Return [X, Y] of the center of cell containing provided text 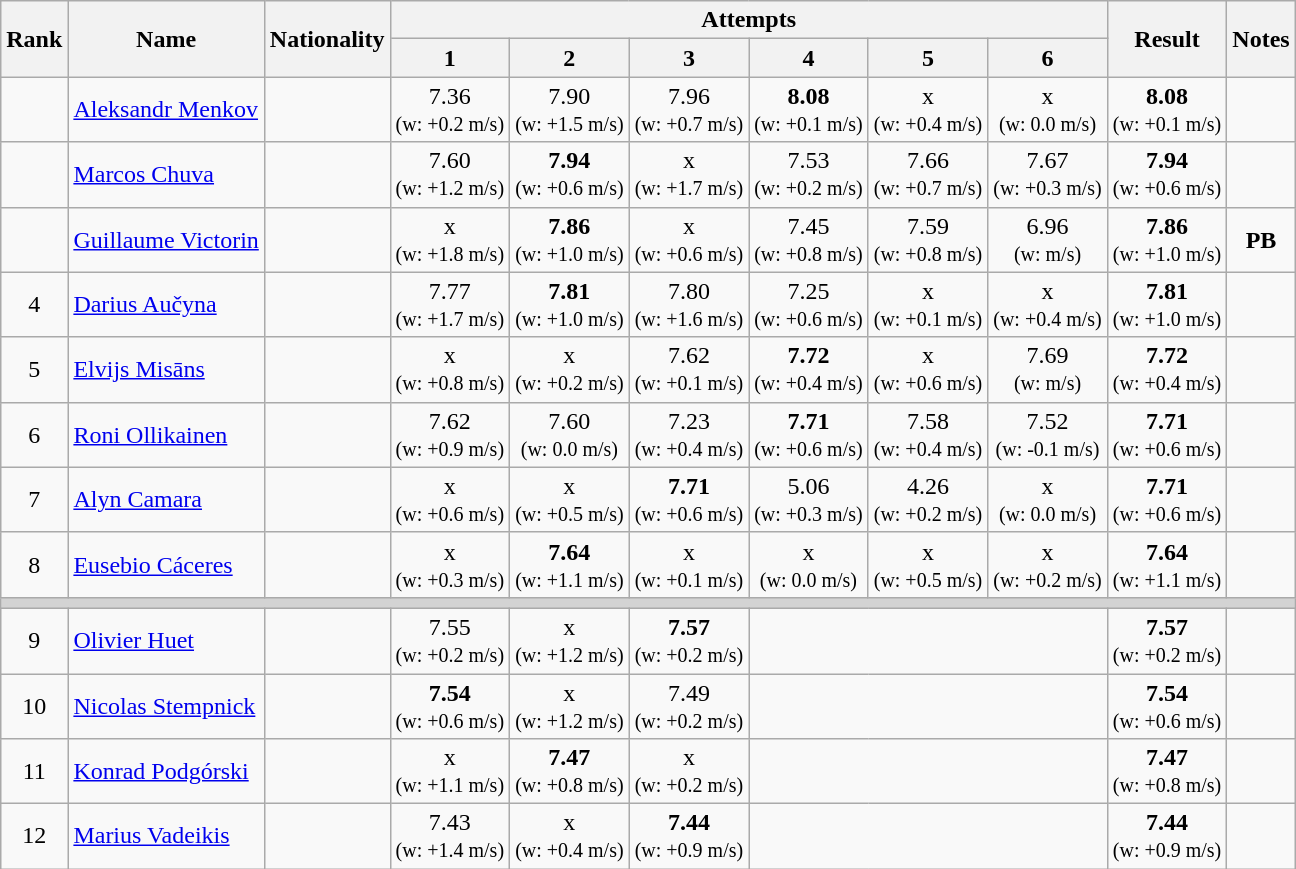
Elvijs Misāns [166, 370]
x (w: +0.8 m/s) [450, 370]
2 [570, 58]
Marcos Chuva [166, 174]
Darius Aučyna [166, 304]
Result [1167, 39]
10 [34, 706]
7.62 (w: +0.1 m/s) [689, 370]
7.60 (w: 0.0 m/s) [570, 434]
7.67 (w: +0.3 m/s) [1048, 174]
x (w: +0.3 m/s) [450, 564]
7.25 (w: +0.6 m/s) [809, 304]
7.49 (w: +0.2 m/s) [689, 706]
7.23 (w: +0.4 m/s) [689, 434]
Aleksandr Menkov [166, 110]
7.66 (w: +0.7 m/s) [928, 174]
3 [689, 58]
Olivier Huet [166, 640]
Nationality [327, 39]
7.55 (w: +0.2 m/s) [450, 640]
7.60 (w: +1.2 m/s) [450, 174]
PB [1261, 240]
6.96 (w: m/s) [1048, 240]
7.36 (w: +0.2 m/s) [450, 110]
Rank [34, 39]
7.80 (w: +1.6 m/s) [689, 304]
7.45 (w: +0.8 m/s) [809, 240]
7.96 (w: +0.7 m/s) [689, 110]
Marius Vadeikis [166, 836]
7.43 (w: +1.4 m/s) [450, 836]
7.90 (w: +1.5 m/s) [570, 110]
7.62 (w: +0.9 m/s) [450, 434]
7.77 (w: +1.7 m/s) [450, 304]
8 [34, 564]
Name [166, 39]
7.58 (w: +0.4 m/s) [928, 434]
Nicolas Stempnick [166, 706]
7.52 (w: -0.1 m/s) [1048, 434]
Notes [1261, 39]
11 [34, 772]
Alyn Camara [166, 500]
7 [34, 500]
12 [34, 836]
x (w: +1.8 m/s) [450, 240]
Attempts [748, 20]
Guillaume Victorin [166, 240]
Konrad Podgórski [166, 772]
5.06 (w: +0.3 m/s) [809, 500]
Eusebio Cáceres [166, 564]
7.53 (w: +0.2 m/s) [809, 174]
4.26 (w: +0.2 m/s) [928, 500]
7.59 (w: +0.8 m/s) [928, 240]
7.69 (w: m/s) [1048, 370]
9 [34, 640]
x (w: +1.7 m/s) [689, 174]
1 [450, 58]
Roni Ollikainen [166, 434]
x (w: +1.1 m/s) [450, 772]
